Pinpoint the cell where the given text exists, returning its [X, Y] midpoint coordinate. 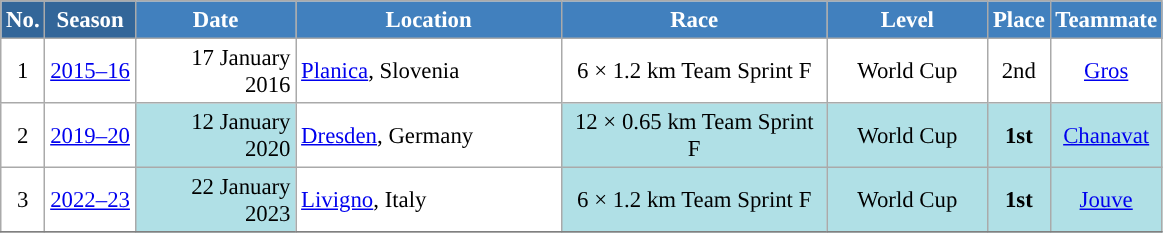
Race [694, 20]
2015–16 [90, 72]
Place [1019, 20]
3 [23, 200]
2 [23, 136]
Chanavat [1106, 136]
Jouve [1106, 200]
Date [216, 20]
Livigno, Italy [429, 200]
1 [23, 72]
Planica, Slovenia [429, 72]
2nd [1019, 72]
17 January 2016 [216, 72]
Season [90, 20]
2022–23 [90, 200]
22 January 2023 [216, 200]
Teammate [1106, 20]
12 × 0.65 km Team Sprint F [694, 136]
Dresden, Germany [429, 136]
Gros [1106, 72]
Level [908, 20]
No. [23, 20]
Location [429, 20]
2019–20 [90, 136]
12 January 2020 [216, 136]
